Scan for the cell matching the given text and deliver its [x, y] coordinate at center. 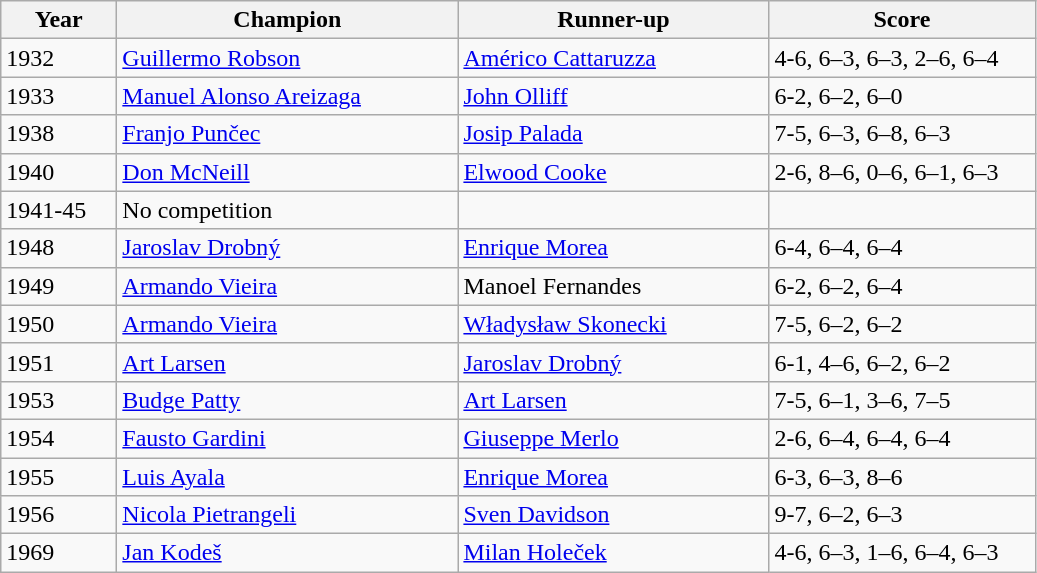
1932 [59, 58]
John Olliff [614, 96]
6-2, 6–2, 6–0 [902, 96]
Franjo Punčec [288, 134]
2-6, 6–4, 6–4, 6–4 [902, 438]
Fausto Gardini [288, 438]
9-7, 6–2, 6–3 [902, 515]
Josip Palada [614, 134]
Score [902, 20]
No competition [288, 210]
6-3, 6–3, 8–6 [902, 477]
1953 [59, 400]
1950 [59, 324]
6-2, 6–2, 6–4 [902, 286]
1949 [59, 286]
Manuel Alonso Areizaga [288, 96]
Guillermo Robson [288, 58]
2-6, 8–6, 0–6, 6–1, 6–3 [902, 172]
Luis Ayala [288, 477]
1940 [59, 172]
1948 [59, 248]
Sven Davidson [614, 515]
4-6, 6–3, 1–6, 6–4, 6–3 [902, 553]
Jan Kodeš [288, 553]
Giuseppe Merlo [614, 438]
6-1, 4–6, 6–2, 6–2 [902, 362]
6-4, 6–4, 6–4 [902, 248]
Elwood Cooke [614, 172]
Nicola Pietrangeli [288, 515]
7-5, 6–3, 6–8, 6–3 [902, 134]
1956 [59, 515]
Budge Patty [288, 400]
1955 [59, 477]
Year [59, 20]
Milan Holeček [614, 553]
1933 [59, 96]
1951 [59, 362]
4-6, 6–3, 6–3, 2–6, 6–4 [902, 58]
7-5, 6–2, 6–2 [902, 324]
Władysław Skonecki [614, 324]
Manoel Fernandes [614, 286]
7-5, 6–1, 3–6, 7–5 [902, 400]
Runner-up [614, 20]
1954 [59, 438]
1969 [59, 553]
Don McNeill [288, 172]
1941-45 [59, 210]
Américo Cattaruzza [614, 58]
Champion [288, 20]
1938 [59, 134]
